Scan for the cell matching the given text and deliver its (x, y) coordinate at center. 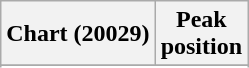
Chart (20029) (78, 34)
Peak position (201, 34)
